Extract the (x, y) coordinate from the center of the cell holding the provided text.  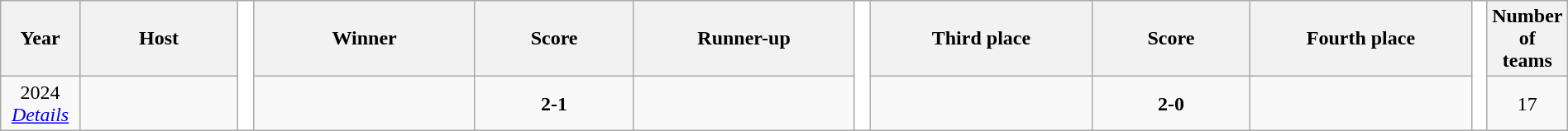
Winner (365, 39)
Year (41, 39)
Third place (982, 39)
2024 Details (41, 104)
17 (1527, 104)
Number of teams (1527, 39)
2-0 (1171, 104)
Host (159, 39)
2-1 (554, 104)
Fourth place (1361, 39)
Runner-up (744, 39)
